Identify which cell holds the provided text, then report its [X, Y] central coordinate. 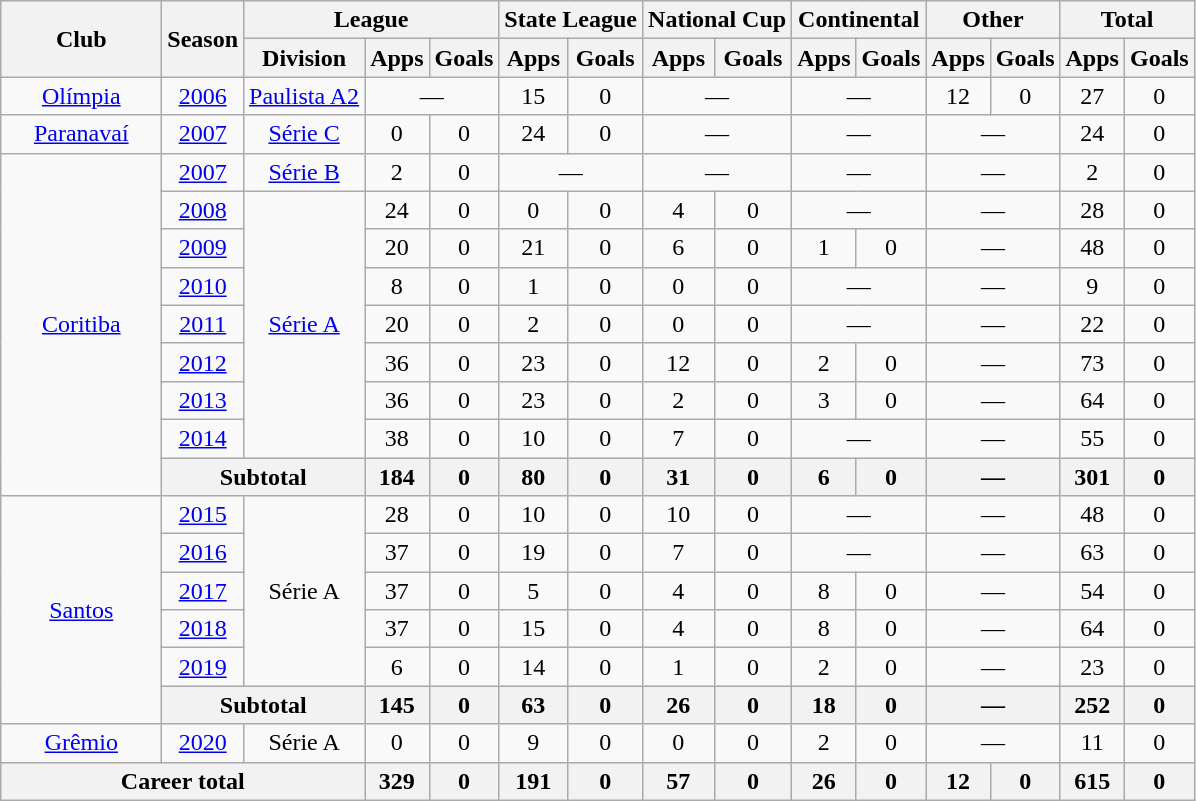
State League [571, 20]
Série C [304, 134]
191 [534, 781]
2020 [203, 743]
2010 [203, 286]
11 [1092, 743]
615 [1092, 781]
57 [679, 781]
2011 [203, 324]
22 [1092, 324]
Santos [82, 610]
2018 [203, 629]
31 [679, 477]
Paranavaí [82, 134]
21 [534, 248]
38 [397, 438]
14 [534, 667]
Olímpia [82, 96]
2017 [203, 591]
Club [82, 39]
27 [1092, 96]
2008 [203, 210]
National Cup [718, 20]
252 [1092, 705]
Paulista A2 [304, 96]
2019 [203, 667]
80 [534, 477]
184 [397, 477]
3 [824, 400]
19 [534, 553]
Série B [304, 172]
Division [304, 58]
18 [824, 705]
329 [397, 781]
5 [534, 591]
2006 [203, 96]
2013 [203, 400]
Grêmio [82, 743]
55 [1092, 438]
2014 [203, 438]
145 [397, 705]
League [372, 20]
2012 [203, 362]
Season [203, 39]
Total [1127, 20]
Career total [183, 781]
2009 [203, 248]
301 [1092, 477]
Coritiba [82, 324]
Continental [859, 20]
2016 [203, 553]
2015 [203, 515]
Other [993, 20]
73 [1092, 362]
54 [1092, 591]
